Detect which cell encompasses the target text, then output its [X, Y] center coordinate. 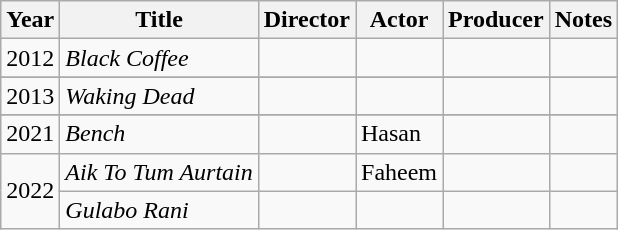
2013 [30, 96]
Notes [583, 20]
Gulabo Rani [159, 210]
Year [30, 20]
Director [306, 20]
Title [159, 20]
Aik To Tum Aurtain [159, 172]
2022 [30, 191]
Bench [159, 134]
Hasan [400, 134]
2021 [30, 134]
Producer [496, 20]
Black Coffee [159, 58]
Actor [400, 20]
Faheem [400, 172]
2012 [30, 58]
Waking Dead [159, 96]
